Return [x, y] of the center of cell containing provided text 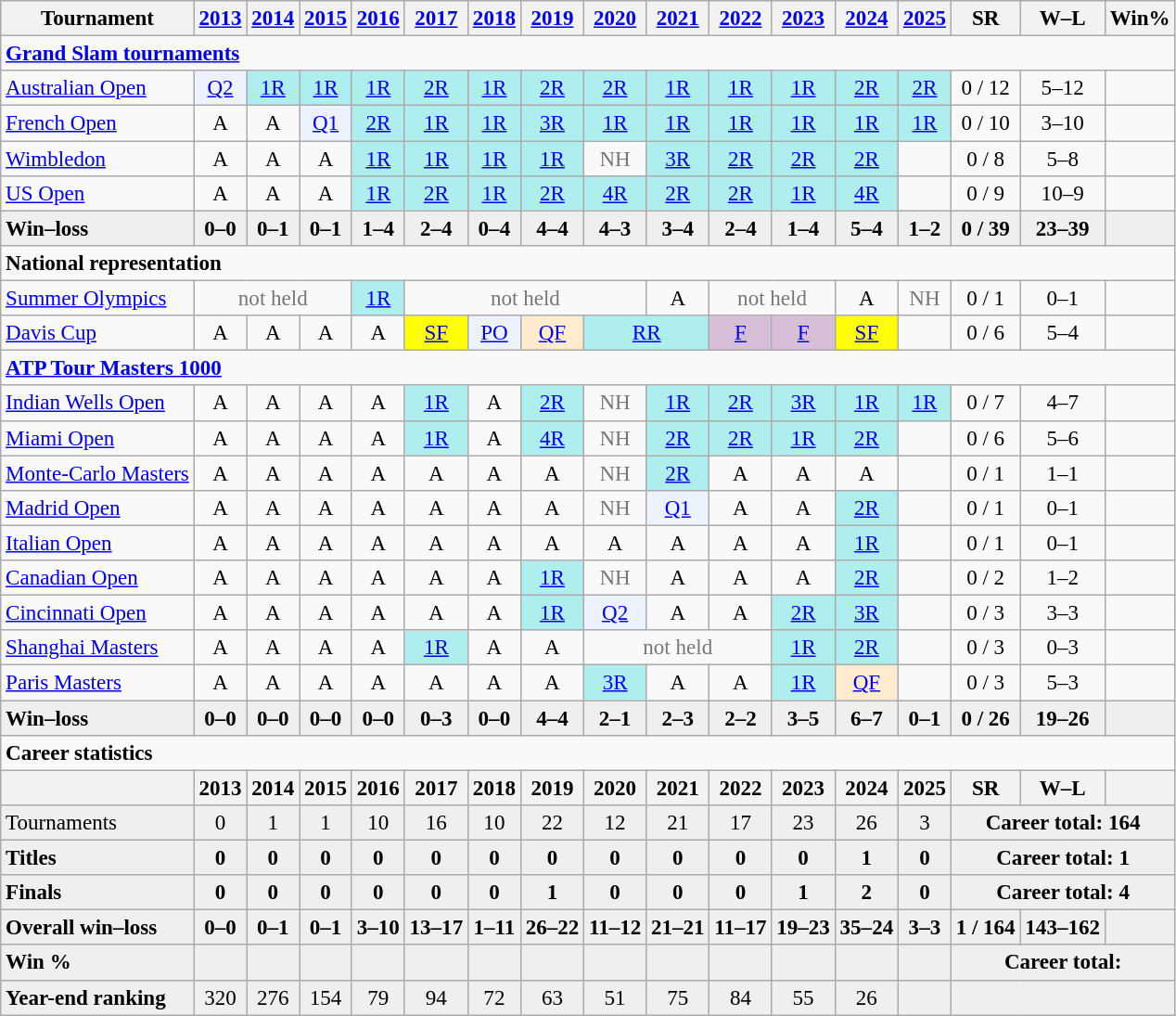
2 [866, 893]
Titles [97, 858]
0 / 2 [985, 578]
21–21 [678, 928]
11–17 [740, 928]
0–4 [495, 228]
10–9 [1063, 194]
Grand Slam tournaments [588, 54]
Finals [97, 893]
Wimbledon [97, 159]
Davis Cup [97, 333]
Madrid Open [97, 508]
PO [495, 333]
21 [678, 823]
63 [552, 997]
Shanghai Masters [97, 648]
Year-end ranking [97, 997]
RR [647, 333]
51 [616, 997]
US Open [97, 194]
National representation [588, 264]
23–39 [1063, 228]
2–2 [740, 718]
0 / 12 [985, 88]
5–12 [1063, 88]
2–3 [678, 718]
11–12 [616, 928]
Monte-Carlo Masters [97, 473]
17 [740, 823]
Cincinnati Open [97, 613]
5–8 [1063, 159]
35–24 [866, 928]
143–162 [1063, 928]
154 [326, 997]
0 / 8 [985, 159]
Tournaments [97, 823]
0 / 9 [985, 194]
23 [803, 823]
19–23 [803, 928]
5–6 [1063, 438]
55 [803, 997]
Canadian Open [97, 578]
276 [273, 997]
26–22 [552, 928]
3–4 [678, 228]
19–26 [1063, 718]
4–3 [616, 228]
13–17 [436, 928]
6–7 [866, 718]
5–3 [1063, 683]
12 [616, 823]
3–5 [803, 718]
Career statistics [588, 753]
Tournament [97, 19]
0 / 10 [985, 123]
French Open [97, 123]
75 [678, 997]
Career total: 4 [1063, 893]
1 / 164 [985, 928]
Italian Open [97, 543]
2–1 [616, 718]
1–11 [495, 928]
1–1 [1063, 473]
Overall win–loss [97, 928]
Australian Open [97, 88]
Summer Olympics [97, 299]
Paris Masters [97, 683]
Miami Open [97, 438]
ATP Tour Masters 1000 [588, 368]
Career total: 1 [1063, 858]
Win% [1140, 19]
3 [926, 823]
79 [378, 997]
Career total: [1063, 963]
84 [740, 997]
72 [495, 997]
Indian Wells Open [97, 404]
Career total: 164 [1063, 823]
16 [436, 823]
0 / 39 [985, 228]
4–7 [1063, 404]
Win % [97, 963]
0 / 26 [985, 718]
0 / 7 [985, 404]
22 [552, 823]
320 [221, 997]
94 [436, 997]
